Determine the (x, y) coordinate at the center of the cell enclosing the given text.  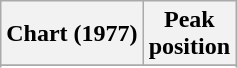
Chart (1977) (72, 34)
Peakposition (189, 34)
